Detect which cell encompasses the target text, then output its (X, Y) center coordinate. 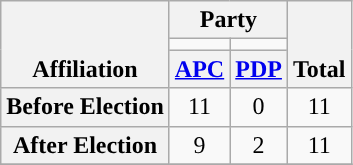
PDP (259, 69)
0 (259, 107)
Affiliation (86, 44)
Total (319, 44)
2 (259, 145)
After Election (86, 145)
9 (199, 145)
Party (228, 20)
APC (199, 69)
Before Election (86, 107)
